Scan for the cell matching the given text and deliver its [x, y] coordinate at center. 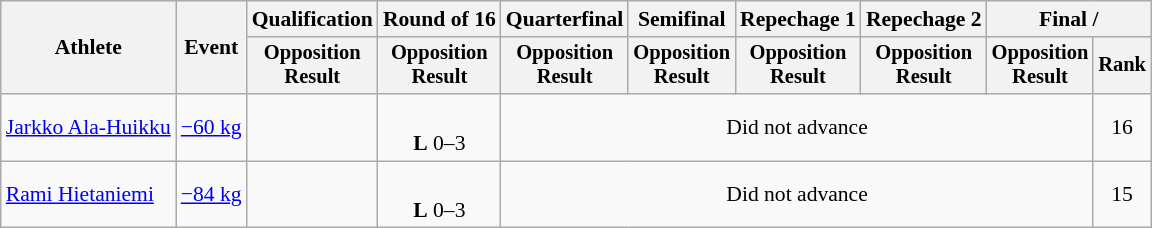
15 [1122, 194]
−60 kg [212, 128]
Athlete [88, 48]
16 [1122, 128]
Jarkko Ala-Huikku [88, 128]
Rank [1122, 66]
Round of 16 [440, 19]
−84 kg [212, 194]
Qualification [312, 19]
Repechage 1 [798, 19]
Semifinal [682, 19]
Quarterfinal [565, 19]
Repechage 2 [924, 19]
Event [212, 48]
Rami Hietaniemi [88, 194]
Final / [1069, 19]
